Capture the cell that displays the provided text and extract its [X, Y] central coordinate. 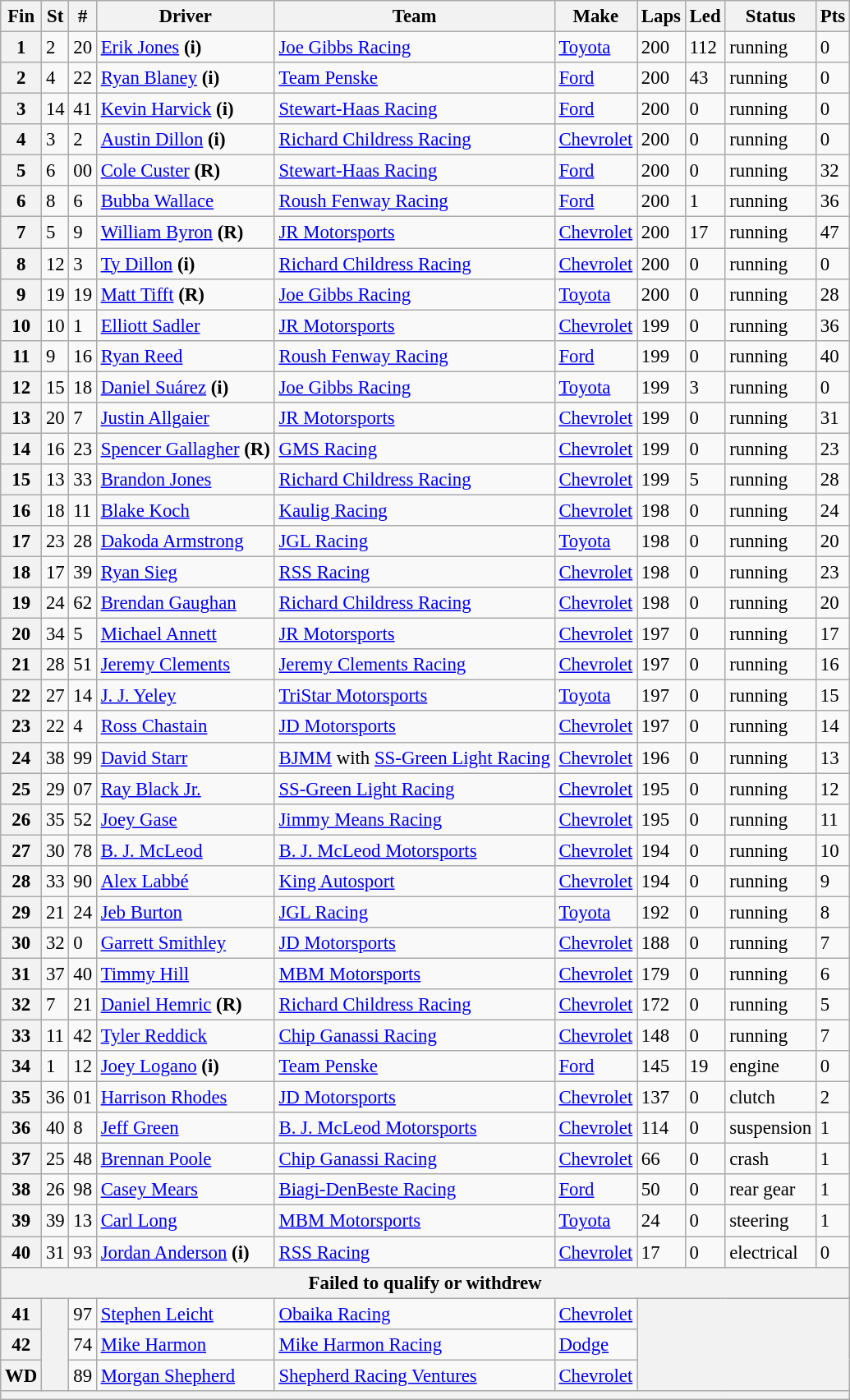
Team [414, 16]
Morgan Shepherd [186, 1375]
00 [82, 171]
98 [82, 1190]
Pts [833, 16]
97 [82, 1314]
David Starr [186, 758]
Ray Black Jr. [186, 789]
Laps [662, 16]
Bubba Wallace [186, 201]
Harrison Rhodes [186, 1098]
148 [662, 1036]
90 [82, 882]
93 [82, 1252]
# [82, 16]
Joey Gase [186, 819]
Mike Harmon [186, 1344]
Fin [21, 16]
engine [770, 1066]
Shepherd Racing Ventures [414, 1375]
J. J. Yeley [186, 696]
Ryan Blaney (i) [186, 78]
Matt Tifft (R) [186, 294]
Jeremy Clements Racing [414, 665]
Michael Annett [186, 634]
66 [662, 1159]
Spencer Gallagher (R) [186, 449]
137 [662, 1098]
Make [595, 16]
196 [662, 758]
Biagi-DenBeste Racing [414, 1190]
B. J. McLeod [186, 850]
crash [770, 1159]
48 [82, 1159]
St [56, 16]
Elliott Sadler [186, 325]
Mike Harmon Racing [414, 1344]
TriStar Motorsports [414, 696]
179 [662, 974]
Cole Custer (R) [186, 171]
Kevin Harvick (i) [186, 109]
145 [662, 1066]
Daniel Suárez (i) [186, 387]
Joey Logano (i) [186, 1066]
BJMM with SS-Green Light Racing [414, 758]
Failed to qualify or withdrew [425, 1283]
Dakoda Armstrong [186, 541]
WD [21, 1375]
07 [82, 789]
rear gear [770, 1190]
Timmy Hill [186, 974]
Tyler Reddick [186, 1036]
50 [662, 1190]
William Byron (R) [186, 233]
Brandon Jones [186, 480]
Jordan Anderson (i) [186, 1252]
Ross Chastain [186, 727]
Justin Allgaier [186, 418]
Alex Labbé [186, 882]
Stephen Leicht [186, 1314]
172 [662, 1005]
SS-Green Light Racing [414, 789]
01 [82, 1098]
steering [770, 1221]
51 [82, 665]
Driver [186, 16]
Erik Jones (i) [186, 48]
Status [770, 16]
62 [82, 603]
78 [82, 850]
Carl Long [186, 1221]
89 [82, 1375]
Obaika Racing [414, 1314]
GMS Racing [414, 449]
electrical [770, 1252]
112 [705, 48]
Garrett Smithley [186, 943]
Ty Dillon (i) [186, 264]
Blake Koch [186, 510]
188 [662, 943]
Daniel Hemric (R) [186, 1005]
Jeremy Clements [186, 665]
Kaulig Racing [414, 510]
74 [82, 1344]
52 [82, 819]
192 [662, 912]
Ryan Sieg [186, 573]
Brendan Gaughan [186, 603]
Jimmy Means Racing [414, 819]
Jeb Burton [186, 912]
114 [662, 1128]
Jeff Green [186, 1128]
43 [705, 78]
Dodge [595, 1344]
King Autosport [414, 882]
suspension [770, 1128]
Led [705, 16]
clutch [770, 1098]
Brennan Poole [186, 1159]
Casey Mears [186, 1190]
Ryan Reed [186, 356]
99 [82, 758]
47 [833, 233]
Austin Dillon (i) [186, 140]
